Capture the cell that displays the provided text and extract its (X, Y) central coordinate. 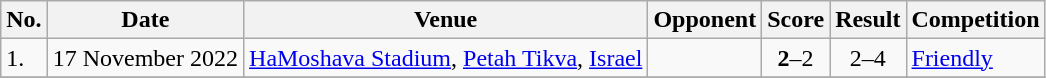
17 November 2022 (145, 58)
2–2 (796, 58)
Date (145, 20)
1. (24, 58)
Score (796, 20)
Venue (446, 20)
Result (868, 20)
Competition (976, 20)
2–4 (868, 58)
HaMoshava Stadium, Petah Tikva, Israel (446, 58)
Opponent (705, 20)
Friendly (976, 58)
No. (24, 20)
